Determine the [x, y] coordinate at the center of the cell enclosing the given text.  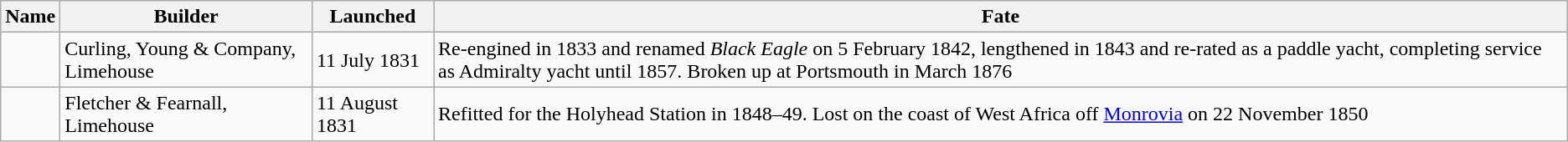
Launched [372, 17]
Fletcher & Fearnall, Limehouse [186, 114]
11 August 1831 [372, 114]
Refitted for the Holyhead Station in 1848–49. Lost on the coast of West Africa off Monrovia on 22 November 1850 [1001, 114]
Builder [186, 17]
Curling, Young & Company, Limehouse [186, 60]
Name [30, 17]
Fate [1001, 17]
11 July 1831 [372, 60]
